Output the [X, Y] coordinate of the center of the cell containing the given text.  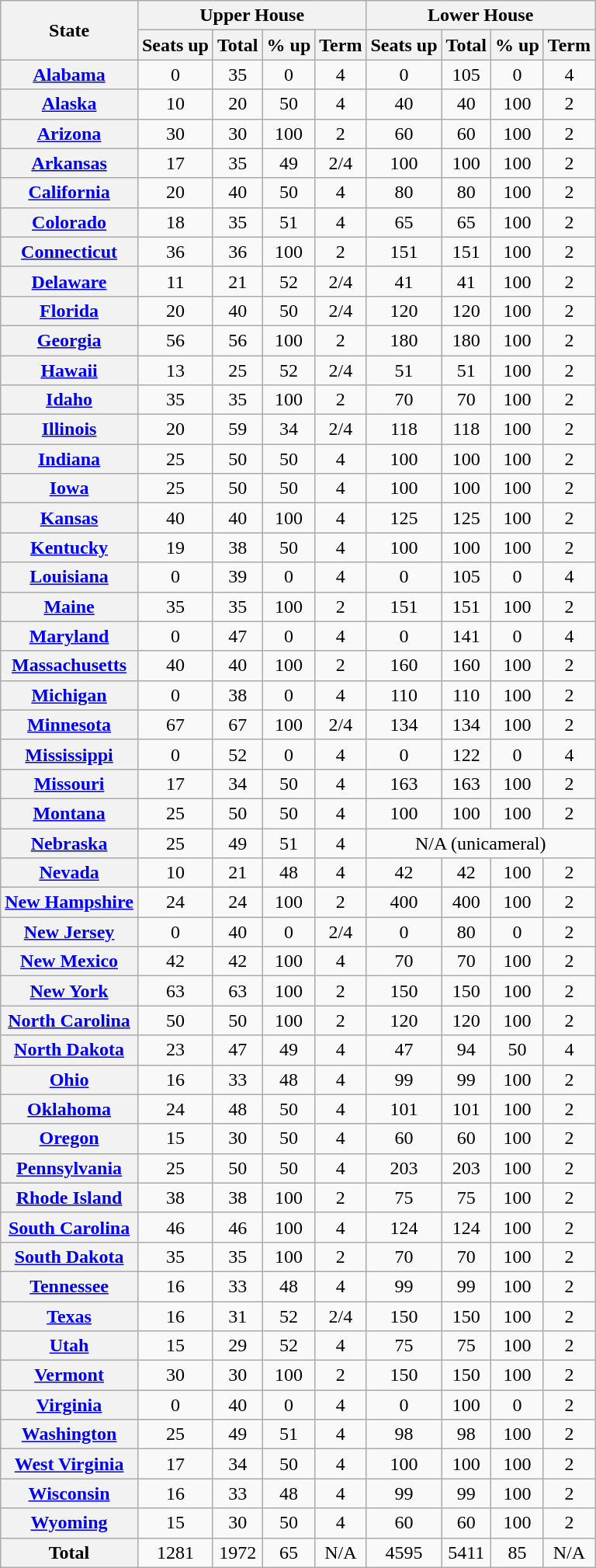
Kentucky [70, 548]
5411 [466, 1552]
Upper House [251, 16]
Idaho [70, 400]
Alaska [70, 104]
23 [175, 1050]
39 [237, 577]
1281 [175, 1552]
New Jersey [70, 932]
Texas [70, 1316]
Lower House [481, 16]
Nebraska [70, 843]
Arizona [70, 134]
Pennsylvania [70, 1168]
94 [466, 1050]
141 [466, 636]
Arkansas [70, 163]
West Virginia [70, 1464]
13 [175, 370]
Indiana [70, 459]
Utah [70, 1346]
Wyoming [70, 1523]
North Carolina [70, 1020]
Nevada [70, 873]
18 [175, 222]
Florida [70, 311]
Maryland [70, 636]
California [70, 193]
85 [518, 1552]
Colorado [70, 222]
29 [237, 1346]
Connecticut [70, 252]
South Carolina [70, 1227]
Kansas [70, 518]
Oregon [70, 1139]
Hawaii [70, 370]
North Dakota [70, 1050]
Maine [70, 607]
State [70, 30]
Tennessee [70, 1286]
Wisconsin [70, 1493]
New Hampshire [70, 902]
Vermont [70, 1375]
N/A (unicameral) [481, 843]
Missouri [70, 784]
122 [466, 754]
11 [175, 281]
Virginia [70, 1405]
Alabama [70, 75]
Iowa [70, 488]
59 [237, 429]
Montana [70, 813]
31 [237, 1316]
19 [175, 548]
Oklahoma [70, 1109]
Ohio [70, 1080]
1972 [237, 1552]
Mississippi [70, 754]
Massachusetts [70, 666]
4595 [404, 1552]
Illinois [70, 429]
Michigan [70, 695]
South Dakota [70, 1257]
New Mexico [70, 961]
Georgia [70, 340]
Minnesota [70, 725]
Delaware [70, 281]
New York [70, 991]
Washington [70, 1434]
Louisiana [70, 577]
Rhode Island [70, 1198]
